Locate the cell with the specified text and output its [x, y] center coordinate. 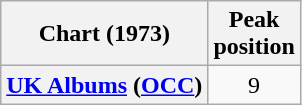
9 [254, 85]
UK Albums (OCC) [104, 85]
Peakposition [254, 34]
Chart (1973) [104, 34]
